From the cell containing the given text, extract its center point as [X, Y] coordinate. 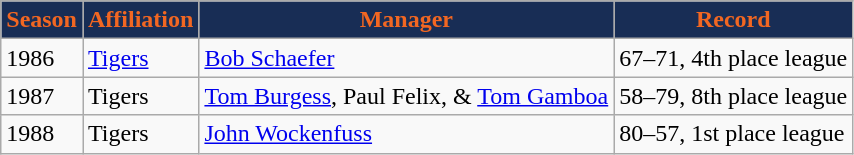
Record [734, 20]
1988 [42, 134]
58–79, 8th place league [734, 96]
John Wockenfuss [406, 134]
Bob Schaefer [406, 58]
1987 [42, 96]
Tom Burgess, Paul Felix, & Tom Gamboa [406, 96]
Affiliation [140, 20]
Season [42, 20]
1986 [42, 58]
Manager [406, 20]
67–71, 4th place league [734, 58]
80–57, 1st place league [734, 134]
